From the cell containing the given text, extract its center point as [x, y] coordinate. 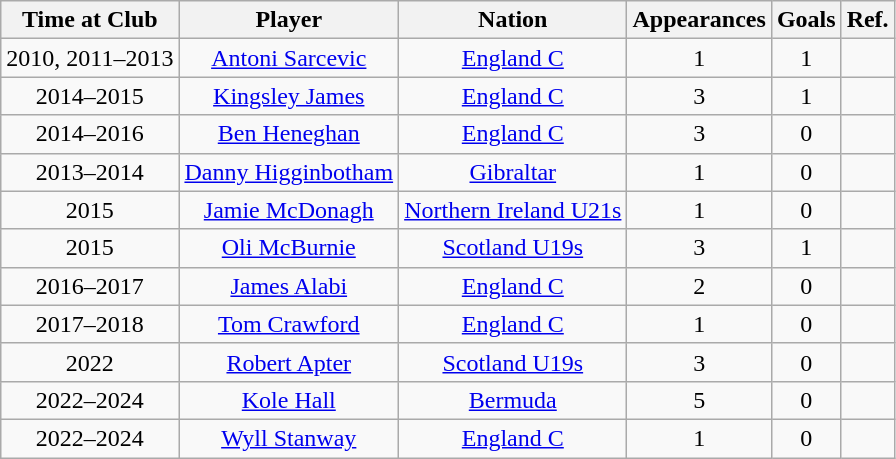
Danny Higginbotham [289, 172]
2 [699, 286]
James Alabi [289, 286]
Player [289, 20]
Appearances [699, 20]
Robert Apter [289, 362]
Bermuda [513, 400]
2022 [90, 362]
Northern Ireland U21s [513, 210]
Jamie McDonagh [289, 210]
2016–2017 [90, 286]
Kole Hall [289, 400]
Nation [513, 20]
Ben Heneghan [289, 134]
Time at Club [90, 20]
2014–2016 [90, 134]
2013–2014 [90, 172]
Kingsley James [289, 96]
Wyll Stanway [289, 438]
2017–2018 [90, 324]
Goals [806, 20]
Gibraltar [513, 172]
Tom Crawford [289, 324]
Oli McBurnie [289, 248]
2014–2015 [90, 96]
Antoni Sarcevic [289, 58]
5 [699, 400]
2010, 2011–2013 [90, 58]
Ref. [868, 20]
